Search for the cell housing the specified text and yield its (X, Y) center coordinate. 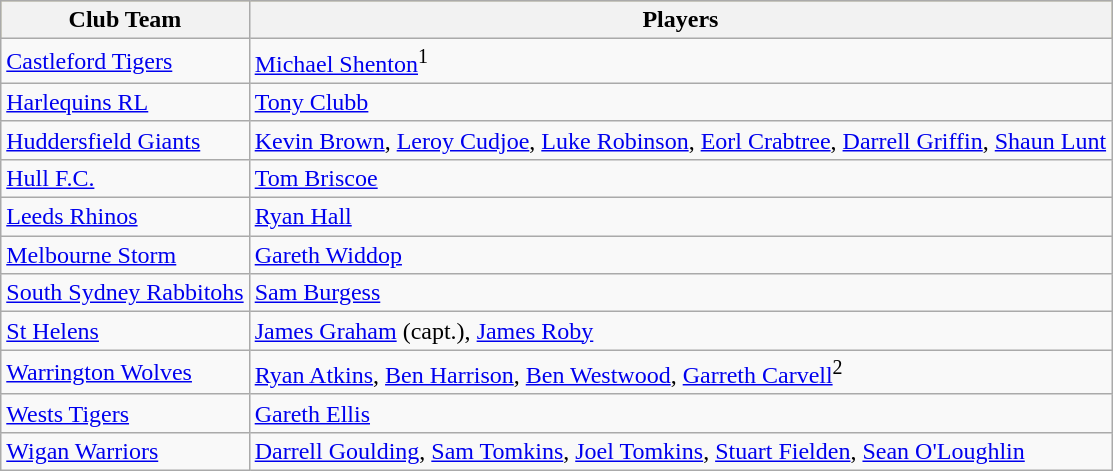
Gareth Ellis (680, 413)
Wests Tigers (125, 413)
Hull F.C. (125, 178)
Club Team (125, 20)
Warrington Wolves (125, 372)
Kevin Brown, Leroy Cudjoe, Luke Robinson, Eorl Crabtree, Darrell Griffin, Shaun Lunt (680, 140)
James Graham (capt.), James Roby (680, 331)
Melbourne Storm (125, 255)
Tom Briscoe (680, 178)
Huddersfield Giants (125, 140)
Harlequins RL (125, 102)
Castleford Tigers (125, 62)
Players (680, 20)
Gareth Widdop (680, 255)
Darrell Goulding, Sam Tomkins, Joel Tomkins, Stuart Fielden, Sean O'Loughlin (680, 451)
Sam Burgess (680, 293)
Michael Shenton1 (680, 62)
Tony Clubb (680, 102)
Ryan Atkins, Ben Harrison, Ben Westwood, Garreth Carvell2 (680, 372)
Ryan Hall (680, 217)
Leeds Rhinos (125, 217)
St Helens (125, 331)
Wigan Warriors (125, 451)
South Sydney Rabbitohs (125, 293)
